Return [X, Y] of the center of cell containing provided text 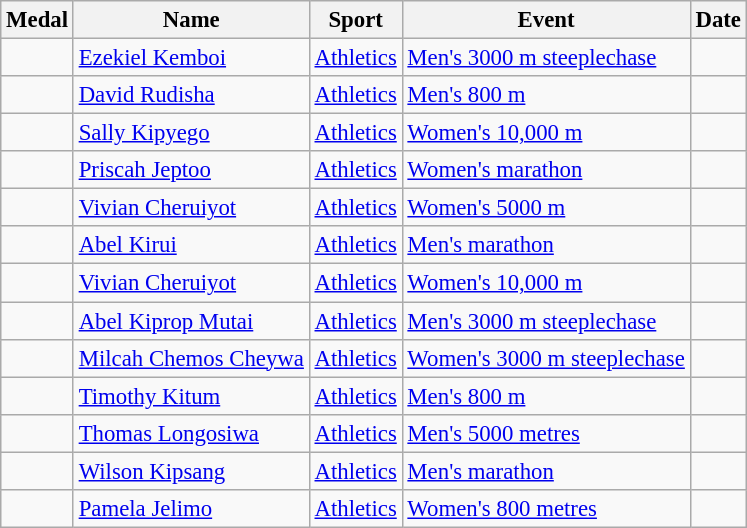
Ezekiel Kemboi [191, 58]
Abel Kirui [191, 245]
Women's 3000 m steeplechase [546, 358]
Pamela Jelimo [191, 509]
Event [546, 20]
Wilson Kipsang [191, 471]
David Rudisha [191, 95]
Abel Kiprop Mutai [191, 321]
Timothy Kitum [191, 396]
Name [191, 20]
Men's 5000 metres [546, 433]
Women's marathon [546, 170]
Sally Kipyego [191, 133]
Medal [38, 20]
Women's 5000 m [546, 208]
Thomas Longosiwa [191, 433]
Women's 800 metres [546, 509]
Date [718, 20]
Priscah Jeptoo [191, 170]
Sport [356, 20]
Milcah Chemos Cheywa [191, 358]
